From the cell containing the given text, extract its center point as [X, Y] coordinate. 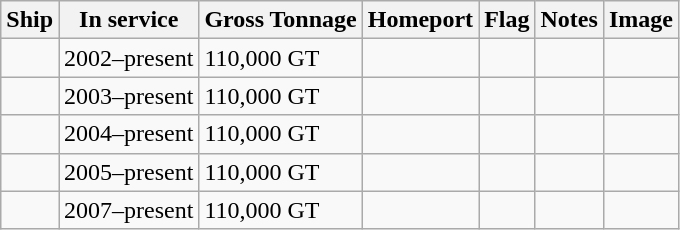
Ship [30, 20]
2002–present [129, 58]
Image [640, 20]
2003–present [129, 96]
Notes [569, 20]
2004–present [129, 134]
Flag [507, 20]
2005–present [129, 172]
Homeport [420, 20]
In service [129, 20]
2007–present [129, 210]
Gross Tonnage [280, 20]
